Provide the [x, y] coordinate of the cell's center where the given text is located.  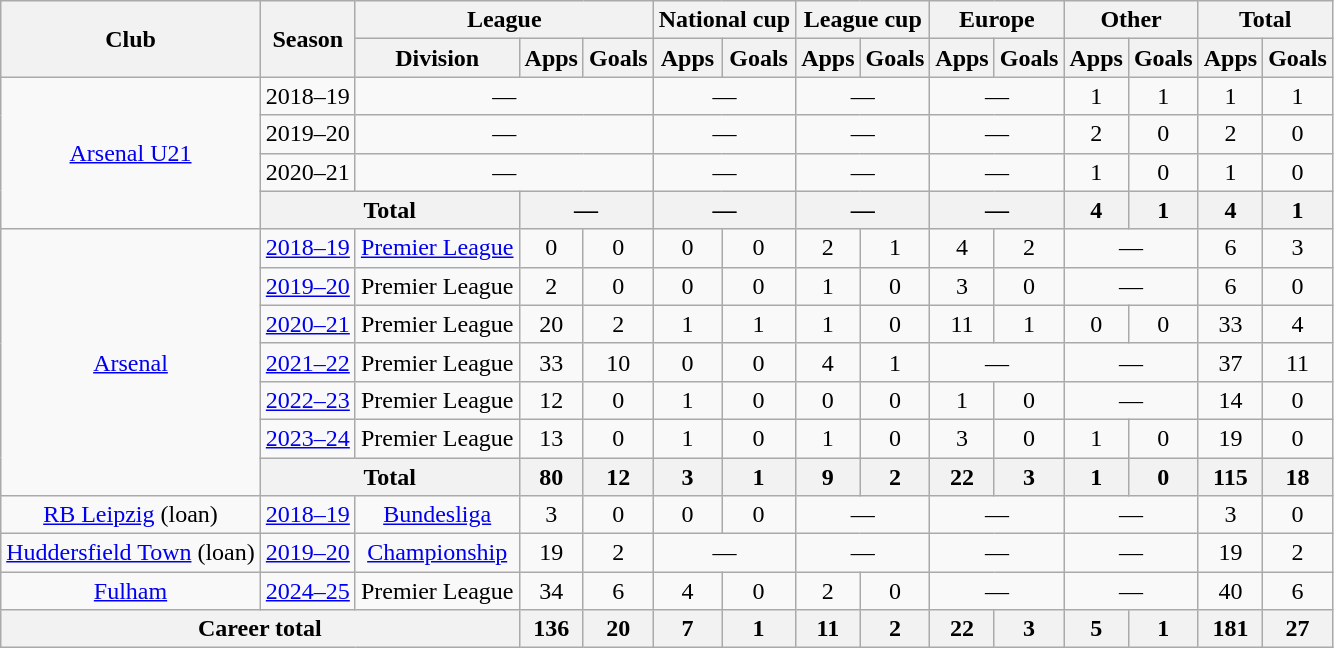
Season [308, 39]
Division [437, 58]
2021–22 [308, 362]
Championship [437, 553]
Fulham [131, 591]
136 [551, 629]
2024–25 [308, 591]
7 [687, 629]
Huddersfield Town (loan) [131, 553]
10 [618, 362]
14 [1230, 400]
80 [551, 477]
RB Leipzig (loan) [131, 515]
2022–23 [308, 400]
37 [1230, 362]
Bundesliga [437, 515]
13 [551, 438]
Arsenal [131, 362]
5 [1096, 629]
2023–24 [308, 438]
Other [1131, 20]
Club [131, 39]
34 [551, 591]
27 [1298, 629]
9 [828, 477]
National cup [724, 20]
40 [1230, 591]
181 [1230, 629]
Career total [260, 629]
Europe [997, 20]
League [504, 20]
18 [1298, 477]
115 [1230, 477]
League cup [863, 20]
Arsenal U21 [131, 153]
